Extract the [x, y] coordinate from the center of the cell holding the provided text.  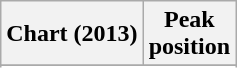
Peakposition [189, 34]
Chart (2013) [72, 34]
